Provide the (X, Y) coordinate of the cell's center where the given text is located.  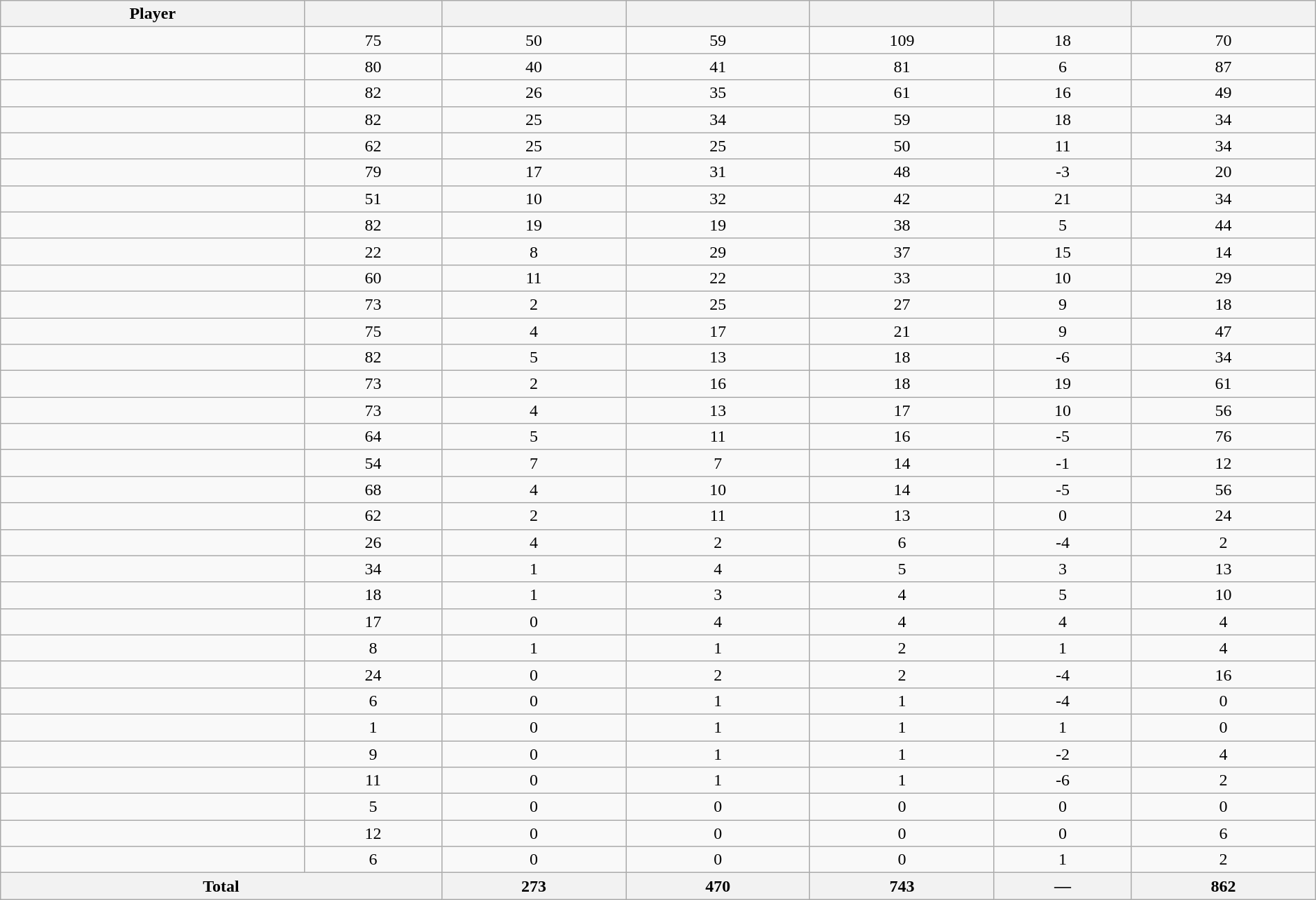
60 (373, 278)
68 (373, 490)
20 (1223, 172)
38 (902, 225)
54 (373, 463)
273 (533, 886)
81 (902, 67)
-1 (1063, 463)
76 (1223, 437)
-2 (1063, 753)
40 (533, 67)
70 (1223, 40)
470 (718, 886)
109 (902, 40)
64 (373, 437)
37 (902, 251)
35 (718, 93)
44 (1223, 225)
Player (153, 14)
31 (718, 172)
48 (902, 172)
49 (1223, 93)
15 (1063, 251)
— (1063, 886)
79 (373, 172)
27 (902, 304)
743 (902, 886)
42 (902, 199)
-3 (1063, 172)
41 (718, 67)
87 (1223, 67)
Total (221, 886)
862 (1223, 886)
80 (373, 67)
51 (373, 199)
32 (718, 199)
33 (902, 278)
47 (1223, 331)
